Find where the given text appears and provide that cell's center as [X, Y] coordinate. 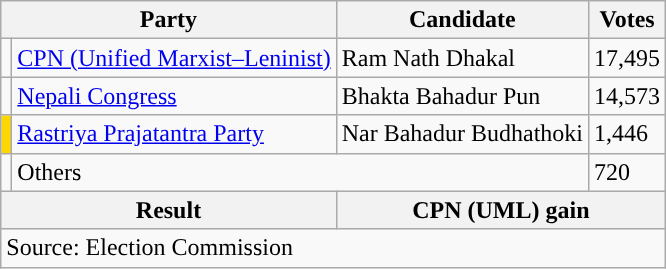
Others [300, 172]
Nepali Congress [174, 96]
Source: Election Commission [334, 248]
Nar Bahadur Budhathoki [462, 134]
Result [168, 210]
Votes [628, 20]
CPN (UML) gain [500, 210]
CPN (Unified Marxist–Leninist) [174, 58]
14,573 [628, 96]
Bhakta Bahadur Pun [462, 96]
1,446 [628, 134]
17,495 [628, 58]
Party [168, 20]
Candidate [462, 20]
Ram Nath Dhakal [462, 58]
Rastriya Prajatantra Party [174, 134]
720 [628, 172]
